Determine the [X, Y] coordinate at the center of the cell enclosing the given text.  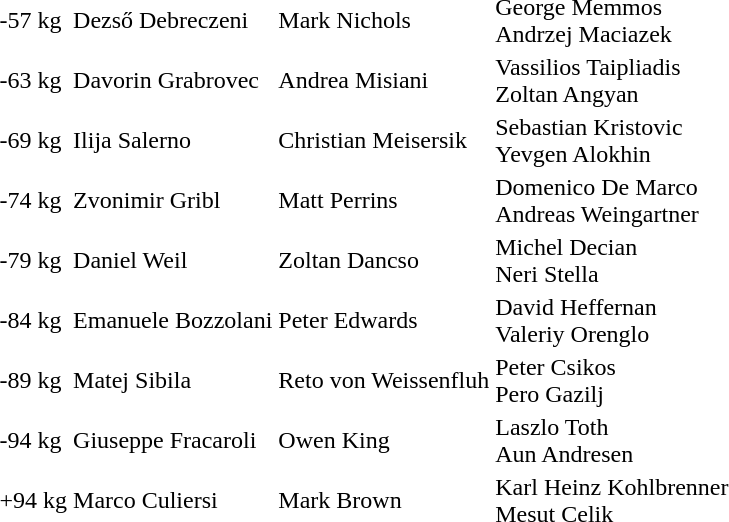
Andrea Misiani [384, 80]
Matt Perrins [384, 200]
Peter Edwards [384, 320]
Zoltan Dancso [384, 260]
Daniel Weil [173, 260]
Owen King [384, 440]
Ilija Salerno [173, 140]
Zvonimir Gribl [173, 200]
Davorin Grabrovec [173, 80]
Giuseppe Fracaroli [173, 440]
Christian Meisersik [384, 140]
Reto von Weissenfluh [384, 380]
Matej Sibila [173, 380]
Emanuele Bozzolani [173, 320]
